Output the (x, y) coordinate of the center of the cell containing the given text.  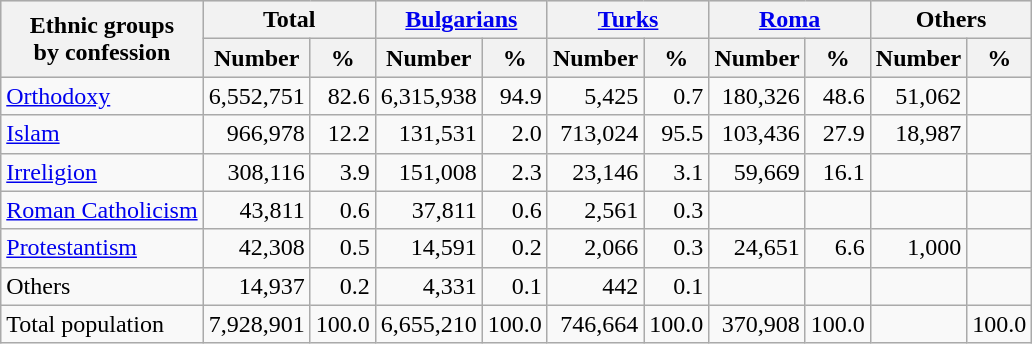
713,024 (595, 134)
48.6 (838, 96)
131,531 (428, 134)
103,436 (757, 134)
180,326 (757, 96)
6,655,210 (428, 324)
Ethnic groupsby confession (102, 39)
Bulgarians (461, 20)
Islam (102, 134)
442 (595, 286)
27.9 (838, 134)
4,331 (428, 286)
24,651 (757, 248)
95.5 (676, 134)
966,978 (256, 134)
308,116 (256, 172)
0.7 (676, 96)
Protestantism (102, 248)
151,008 (428, 172)
Total population (102, 324)
Irreligion (102, 172)
6.6 (838, 248)
0.5 (342, 248)
43,811 (256, 210)
23,146 (595, 172)
42,308 (256, 248)
Turks (628, 20)
14,937 (256, 286)
2.3 (514, 172)
3.9 (342, 172)
37,811 (428, 210)
Total (289, 20)
Orthodoxy (102, 96)
82.6 (342, 96)
Roma (790, 20)
3.1 (676, 172)
1,000 (918, 248)
12.2 (342, 134)
2,066 (595, 248)
746,664 (595, 324)
6,315,938 (428, 96)
16.1 (838, 172)
Roman Catholicism (102, 210)
94.9 (514, 96)
7,928,901 (256, 324)
18,987 (918, 134)
5,425 (595, 96)
2,561 (595, 210)
6,552,751 (256, 96)
14,591 (428, 248)
51,062 (918, 96)
59,669 (757, 172)
370,908 (757, 324)
2.0 (514, 134)
